Capture the cell that displays the provided text and extract its [X, Y] central coordinate. 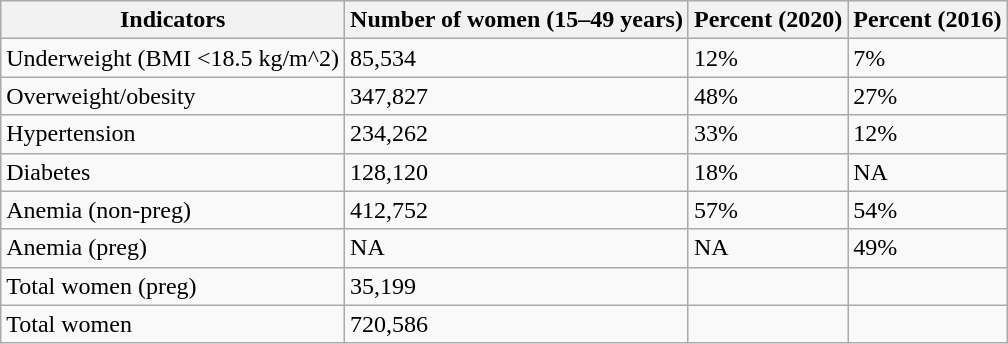
Total women [173, 324]
18% [768, 172]
Diabetes [173, 172]
720,586 [517, 324]
27% [928, 96]
7% [928, 58]
Anemia (non-preg) [173, 210]
347,827 [517, 96]
48% [768, 96]
35,199 [517, 286]
57% [768, 210]
412,752 [517, 210]
Percent (2016) [928, 20]
Underweight (BMI <18.5 kg/m^2) [173, 58]
234,262 [517, 134]
Indicators [173, 20]
Percent (2020) [768, 20]
49% [928, 248]
Hypertension [173, 134]
33% [768, 134]
85,534 [517, 58]
Number of women (15–49 years) [517, 20]
54% [928, 210]
Overweight/obesity [173, 96]
Anemia (preg) [173, 248]
128,120 [517, 172]
Total women (preg) [173, 286]
